Return (X, Y) of the center of cell containing provided text 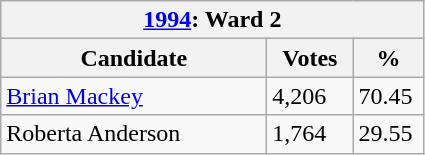
1994: Ward 2 (212, 20)
% (388, 58)
29.55 (388, 134)
Brian Mackey (134, 96)
Votes (310, 58)
Candidate (134, 58)
4,206 (310, 96)
1,764 (310, 134)
Roberta Anderson (134, 134)
70.45 (388, 96)
